Capture the cell that displays the provided text and extract its (X, Y) central coordinate. 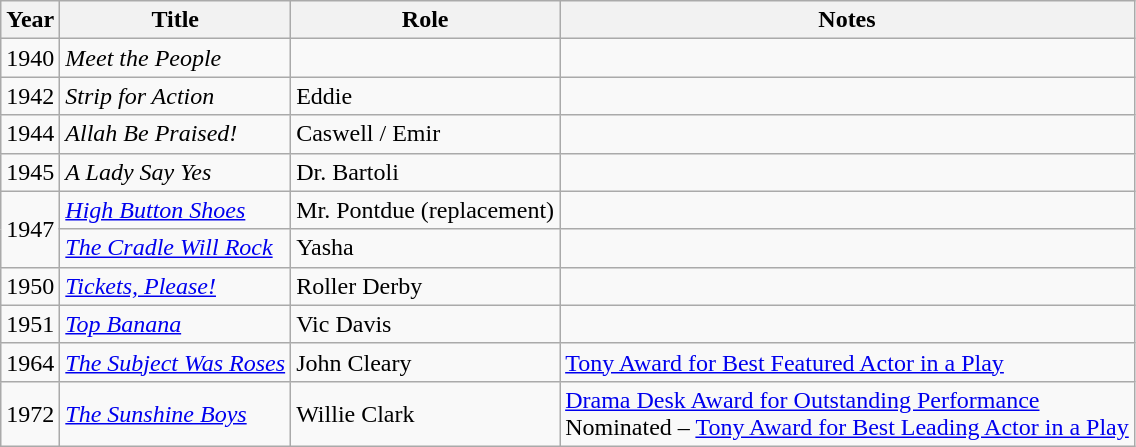
Notes (848, 20)
Drama Desk Award for Outstanding PerformanceNominated – Tony Award for Best Leading Actor in a Play (848, 414)
1942 (30, 96)
The Sunshine Boys (176, 414)
Meet the People (176, 58)
A Lady Say Yes (176, 172)
1945 (30, 172)
Roller Derby (426, 286)
Tickets, Please! (176, 286)
The Subject Was Roses (176, 362)
Tony Award for Best Featured Actor in a Play (848, 362)
Mr. Pontdue (replacement) (426, 210)
John Cleary (426, 362)
1947 (30, 229)
The Cradle Will Rock (176, 248)
Strip for Action (176, 96)
Year (30, 20)
Willie Clark (426, 414)
High Button Shoes (176, 210)
1951 (30, 324)
Vic Davis (426, 324)
Top Banana (176, 324)
Allah Be Praised! (176, 134)
Yasha (426, 248)
Dr. Bartoli (426, 172)
Caswell / Emir (426, 134)
1964 (30, 362)
1950 (30, 286)
Role (426, 20)
Title (176, 20)
1972 (30, 414)
1940 (30, 58)
1944 (30, 134)
Eddie (426, 96)
